From the cell containing the given text, extract its center point as (X, Y) coordinate. 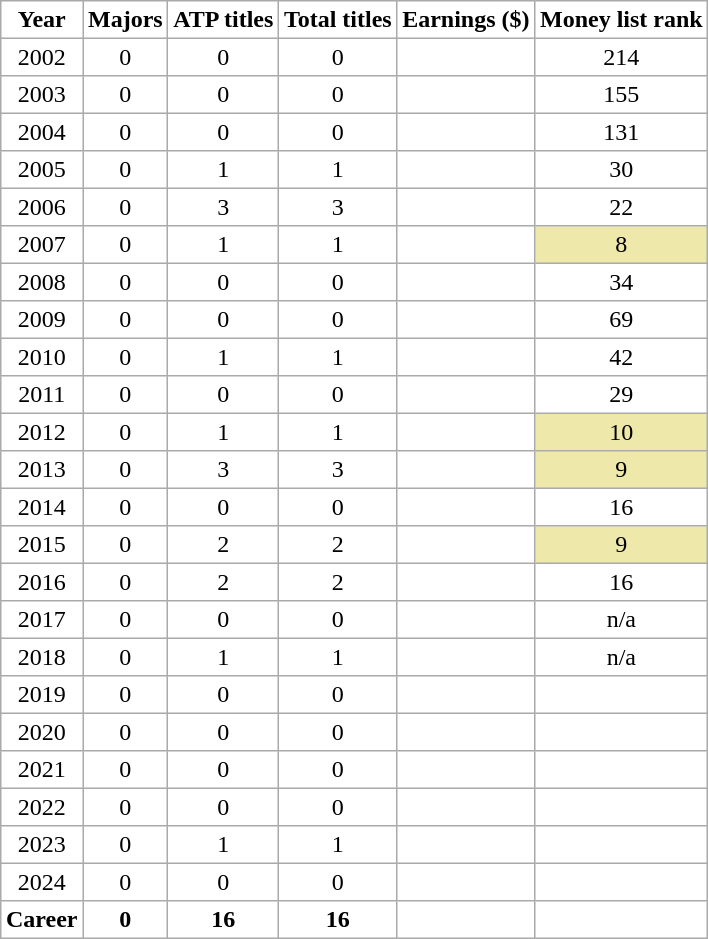
Money list rank (622, 20)
8 (622, 245)
2012 (42, 432)
2003 (42, 95)
2009 (42, 320)
214 (622, 57)
2021 (42, 770)
2022 (42, 807)
ATP titles (224, 20)
2018 (42, 657)
10 (622, 432)
2011 (42, 395)
2016 (42, 582)
155 (622, 95)
Earnings ($) (466, 20)
131 (622, 132)
2005 (42, 170)
2007 (42, 245)
2023 (42, 845)
2002 (42, 57)
2004 (42, 132)
22 (622, 207)
Majors (126, 20)
2014 (42, 507)
2019 (42, 695)
29 (622, 395)
Total titles (338, 20)
2006 (42, 207)
2008 (42, 282)
2013 (42, 470)
2015 (42, 545)
42 (622, 357)
34 (622, 282)
Career (42, 920)
Year (42, 20)
2010 (42, 357)
2024 (42, 882)
69 (622, 320)
30 (622, 170)
2020 (42, 732)
2017 (42, 620)
